Determine the [x, y] coordinate at the center of the cell enclosing the given text.  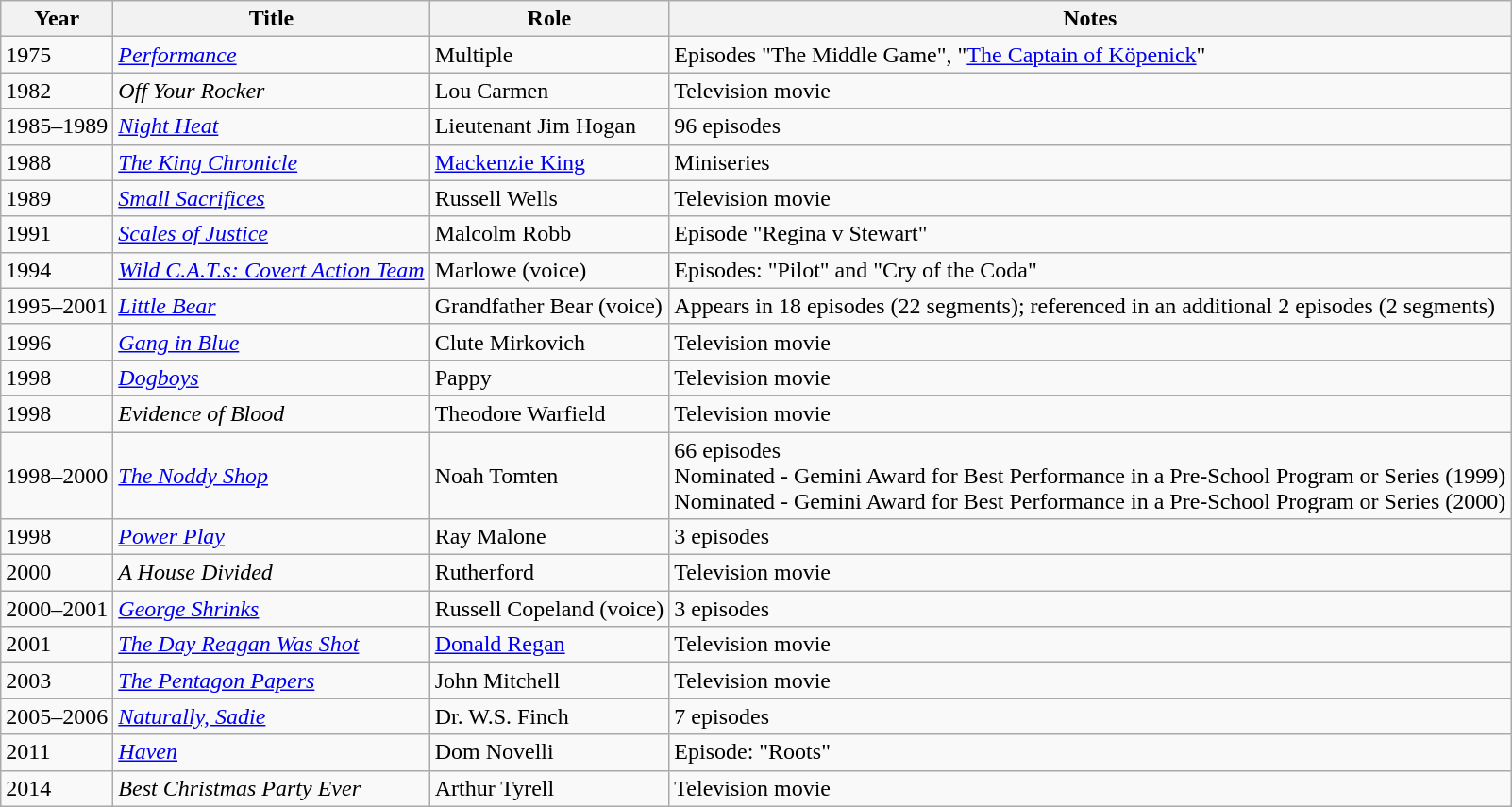
Mackenzie King [549, 162]
Appears in 18 episodes (22 segments); referenced in an additional 2 episodes (2 segments) [1090, 306]
Episode "Regina v Stewart" [1090, 234]
Theodore Warfield [549, 413]
1991 [57, 234]
2000 [57, 573]
Power Play [272, 537]
Little Bear [272, 306]
Miniseries [1090, 162]
Dogboys [272, 378]
Role [549, 19]
The Noddy Shop [272, 476]
2003 [57, 681]
Haven [272, 752]
Multiple [549, 55]
1989 [57, 198]
2011 [57, 752]
Malcolm Robb [549, 234]
Naturally, Sadie [272, 716]
Marlowe (voice) [549, 270]
1998–2000 [57, 476]
Wild C.A.T.s: Covert Action Team [272, 270]
Small Sacrifices [272, 198]
1995–2001 [57, 306]
Gang in Blue [272, 342]
Ray Malone [549, 537]
Lou Carmen [549, 91]
1982 [57, 91]
George Shrinks [272, 609]
Noah Tomten [549, 476]
Scales of Justice [272, 234]
2014 [57, 788]
1996 [57, 342]
Episodes "The Middle Game", "The Captain of Köpenick" [1090, 55]
Clute Mirkovich [549, 342]
Episode: "Roots" [1090, 752]
Evidence of Blood [272, 413]
Year [57, 19]
2001 [57, 645]
Russell Wells [549, 198]
The Pentagon Papers [272, 681]
Pappy [549, 378]
Donald Regan [549, 645]
2005–2006 [57, 716]
1975 [57, 55]
1985–1989 [57, 126]
Best Christmas Party Ever [272, 788]
Grandfather Bear (voice) [549, 306]
A House Divided [272, 573]
2000–2001 [57, 609]
Arthur Tyrell [549, 788]
Episodes: "Pilot" and "Cry of the Coda" [1090, 270]
7 episodes [1090, 716]
1994 [57, 270]
Night Heat [272, 126]
The Day Reagan Was Shot [272, 645]
The King Chronicle [272, 162]
Dom Novelli [549, 752]
Notes [1090, 19]
1988 [57, 162]
John Mitchell [549, 681]
Off Your Rocker [272, 91]
Title [272, 19]
Russell Copeland (voice) [549, 609]
Performance [272, 55]
Lieutenant Jim Hogan [549, 126]
Rutherford [549, 573]
96 episodes [1090, 126]
Dr. W.S. Finch [549, 716]
